Search for the cell housing the specified text and yield its (X, Y) center coordinate. 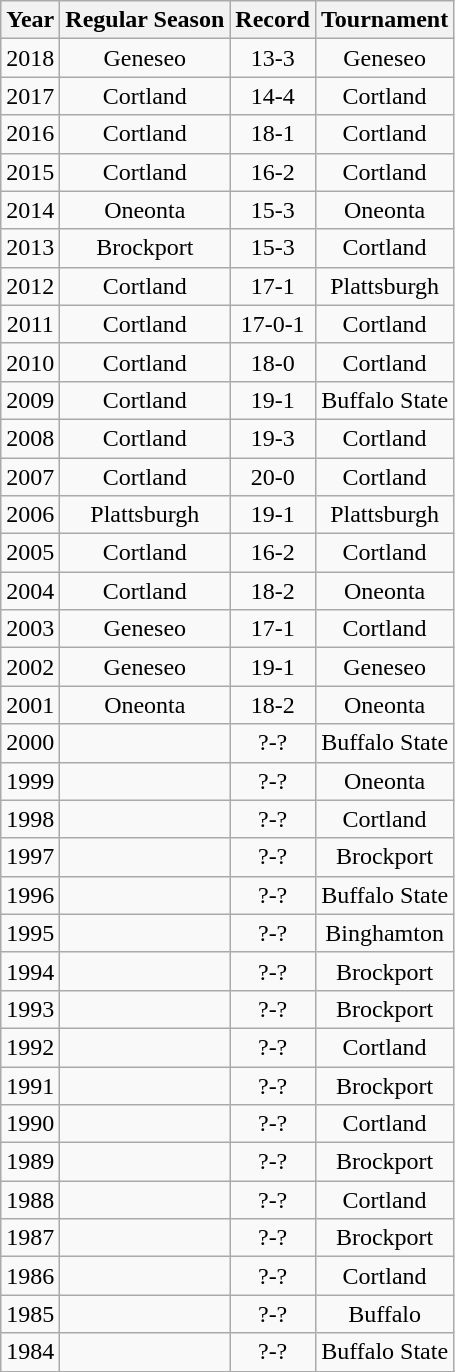
13-3 (273, 58)
19-3 (273, 438)
Year (30, 20)
1997 (30, 857)
1989 (30, 1162)
2014 (30, 210)
2015 (30, 172)
2016 (30, 134)
1991 (30, 1085)
2002 (30, 667)
1993 (30, 1009)
1999 (30, 781)
2007 (30, 477)
2013 (30, 248)
2017 (30, 96)
Regular Season (145, 20)
2004 (30, 591)
1994 (30, 971)
Tournament (384, 20)
2010 (30, 362)
1985 (30, 1314)
Buffalo (384, 1314)
2005 (30, 553)
18-1 (273, 134)
20-0 (273, 477)
Record (273, 20)
1996 (30, 895)
1984 (30, 1352)
2011 (30, 324)
18-0 (273, 362)
2006 (30, 515)
1986 (30, 1276)
2009 (30, 400)
Binghamton (384, 933)
1988 (30, 1200)
1998 (30, 819)
2003 (30, 629)
2000 (30, 743)
2001 (30, 705)
1987 (30, 1238)
17-0-1 (273, 324)
1992 (30, 1047)
2008 (30, 438)
2012 (30, 286)
14-4 (273, 96)
1995 (30, 933)
1990 (30, 1124)
2018 (30, 58)
